From the cell containing the given text, extract its center point as [x, y] coordinate. 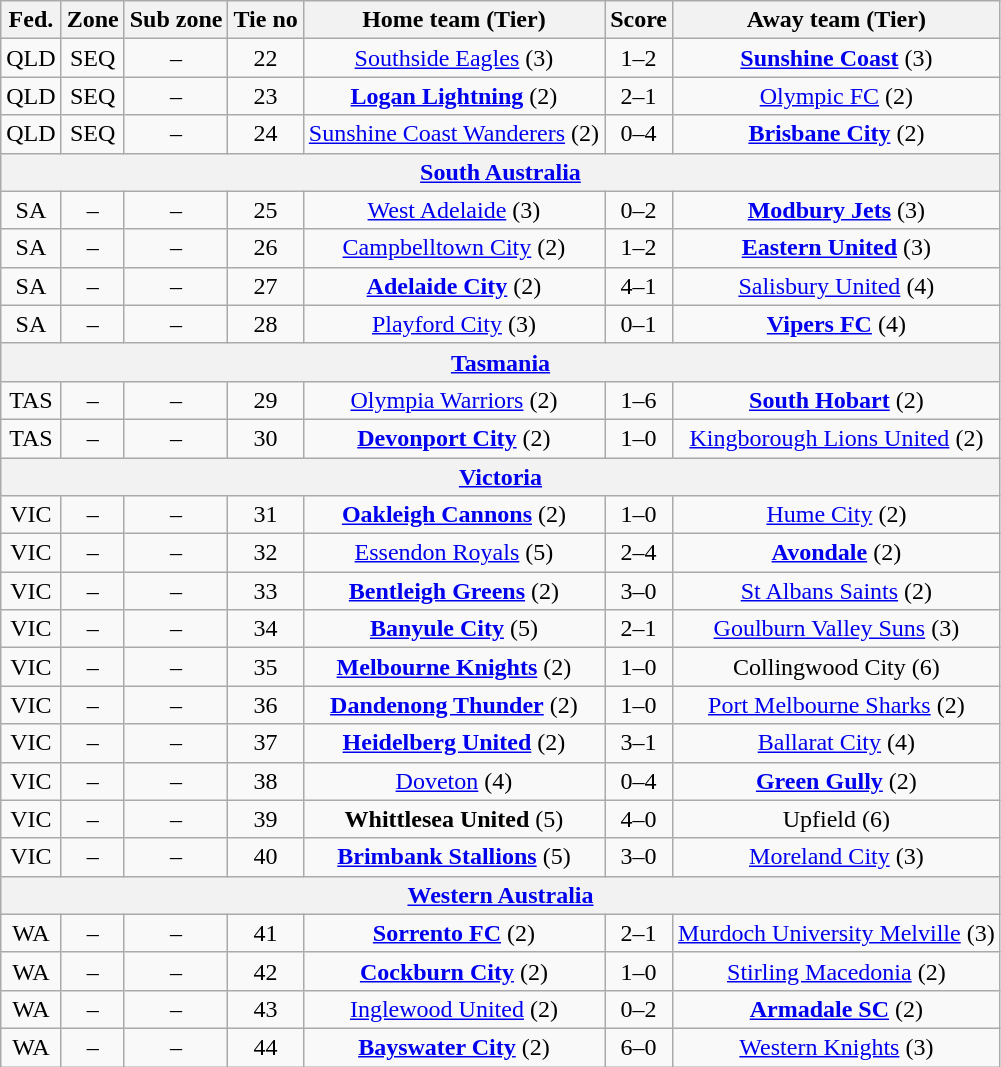
Western Australia [500, 895]
Bentleigh Greens (2) [454, 591]
37 [266, 743]
Collingwood City (6) [837, 667]
Bayswater City (2) [454, 1047]
Goulburn Valley Suns (3) [837, 629]
27 [266, 286]
Brisbane City (2) [837, 134]
Whittlesea United (5) [454, 819]
South Hobart (2) [837, 400]
Eastern United (3) [837, 248]
Vipers FC (4) [837, 324]
Armadale SC (2) [837, 1009]
43 [266, 1009]
Away team (Tier) [837, 20]
Stirling Macedonia (2) [837, 971]
Melbourne Knights (2) [454, 667]
Murdoch University Melville (3) [837, 933]
38 [266, 781]
0–1 [639, 324]
Fed. [31, 20]
42 [266, 971]
Upfield (6) [837, 819]
Campbelltown City (2) [454, 248]
29 [266, 400]
4–0 [639, 819]
4–1 [639, 286]
Brimbank Stallions (5) [454, 857]
Hume City (2) [837, 515]
26 [266, 248]
Playford City (3) [454, 324]
Ballarat City (4) [837, 743]
Sunshine Coast (3) [837, 58]
Sorrento FC (2) [454, 933]
Adelaide City (2) [454, 286]
35 [266, 667]
Southside Eagles (3) [454, 58]
Doveton (4) [454, 781]
23 [266, 96]
Devonport City (2) [454, 438]
Cockburn City (2) [454, 971]
Green Gully (2) [837, 781]
Modbury Jets (3) [837, 210]
28 [266, 324]
Zone [92, 20]
40 [266, 857]
Tie no [266, 20]
34 [266, 629]
22 [266, 58]
Logan Lightning (2) [454, 96]
30 [266, 438]
St Albans Saints (2) [837, 591]
West Adelaide (3) [454, 210]
Kingborough Lions United (2) [837, 438]
South Australia [500, 172]
Moreland City (3) [837, 857]
Heidelberg United (2) [454, 743]
31 [266, 515]
Score [639, 20]
Essendon Royals (5) [454, 553]
Victoria [500, 477]
32 [266, 553]
25 [266, 210]
Oakleigh Cannons (2) [454, 515]
Port Melbourne Sharks (2) [837, 705]
41 [266, 933]
6–0 [639, 1047]
33 [266, 591]
39 [266, 819]
Inglewood United (2) [454, 1009]
Olympic FC (2) [837, 96]
2–4 [639, 553]
24 [266, 134]
Salisbury United (4) [837, 286]
Dandenong Thunder (2) [454, 705]
Banyule City (5) [454, 629]
Avondale (2) [837, 553]
Sunshine Coast Wanderers (2) [454, 134]
3–1 [639, 743]
44 [266, 1047]
Western Knights (3) [837, 1047]
Sub zone [176, 20]
36 [266, 705]
Olympia Warriors (2) [454, 400]
Tasmania [500, 362]
Home team (Tier) [454, 20]
1–6 [639, 400]
